Search for the cell housing the specified text and yield its [x, y] center coordinate. 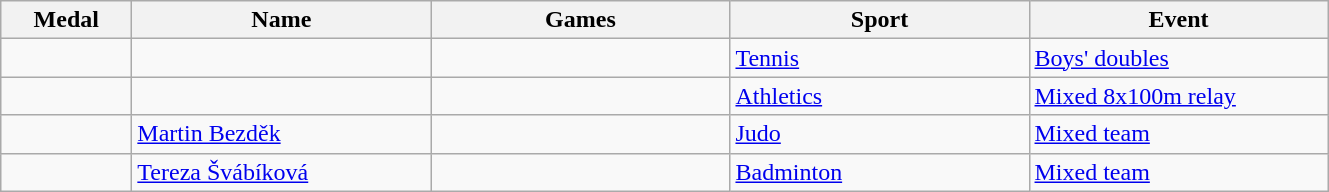
Mixed 8x100m relay [1178, 96]
Event [1178, 20]
Name [282, 20]
Games [580, 20]
Medal [66, 20]
Judo [880, 134]
Sport [880, 20]
Boys' doubles [1178, 58]
Martin Bezděk [282, 134]
Tereza Švábíková [282, 172]
Athletics [880, 96]
Tennis [880, 58]
Badminton [880, 172]
